Search for the cell housing the specified text and yield its [x, y] center coordinate. 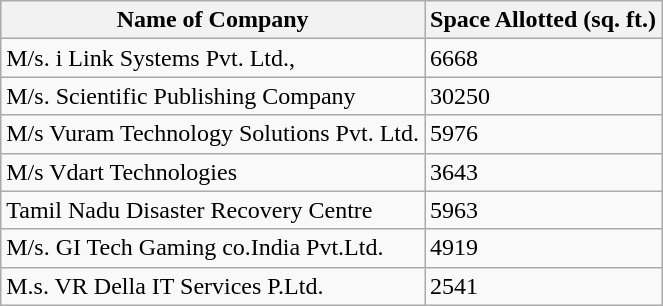
5963 [542, 210]
30250 [542, 96]
M/s Vdart Technologies [213, 172]
3643 [542, 172]
6668 [542, 58]
M/s. GI Tech Gaming co.India Pvt.Ltd. [213, 248]
Name of Company [213, 20]
Space Allotted (sq. ft.) [542, 20]
M.s. VR Della IT Services P.Ltd. [213, 286]
Tamil Nadu Disaster Recovery Centre [213, 210]
M/s. i Link Systems Pvt. Ltd., [213, 58]
5976 [542, 134]
M/s. Scientific Publishing Company [213, 96]
2541 [542, 286]
4919 [542, 248]
M/s Vuram Technology Solutions Pvt. Ltd. [213, 134]
